Return the (X, Y) coordinate for the center point of the cell that contains the specified text.  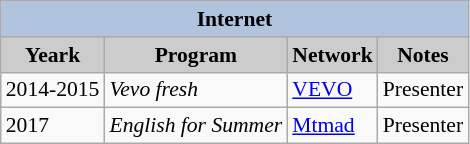
English for Summer (196, 126)
2017 (53, 126)
Notes (423, 55)
2014-2015 (53, 90)
Program (196, 55)
VEVO (332, 90)
Mtmad (332, 126)
Vevo fresh (196, 90)
Internet (234, 19)
Network (332, 55)
Yeark (53, 55)
